Capture the cell that displays the provided text and extract its [x, y] central coordinate. 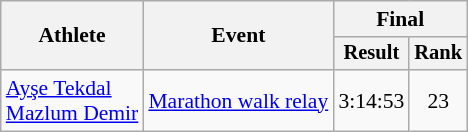
Ayşe TekdalMazlum Demir [72, 100]
23 [438, 100]
Event [238, 36]
Athlete [72, 36]
3:14:53 [371, 100]
Final [400, 19]
Result [371, 54]
Marathon walk relay [238, 100]
Rank [438, 54]
